Locate the cell with the specified text and output its [x, y] center coordinate. 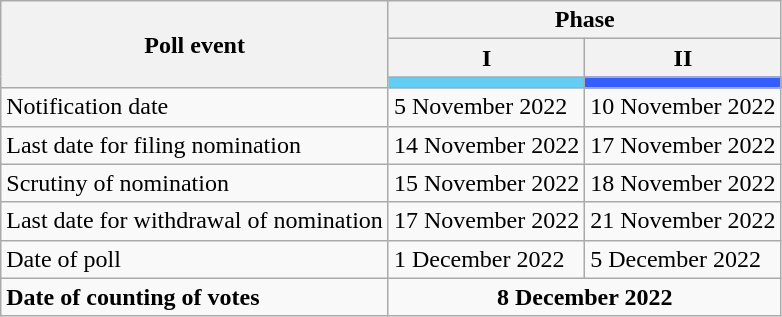
14 November 2022 [486, 145]
Notification date [195, 107]
I [486, 58]
Last date for filing nomination [195, 145]
Poll event [195, 44]
18 November 2022 [683, 183]
5 December 2022 [683, 259]
Scrutiny of nomination [195, 183]
Date of poll [195, 259]
1 December 2022 [486, 259]
15 November 2022 [486, 183]
II [683, 58]
Phase [584, 20]
10 November 2022 [683, 107]
5 November 2022 [486, 107]
8 December 2022 [584, 297]
21 November 2022 [683, 221]
Last date for withdrawal of nomination [195, 221]
Date of counting of votes [195, 297]
